Capture the cell that displays the provided text and extract its [X, Y] central coordinate. 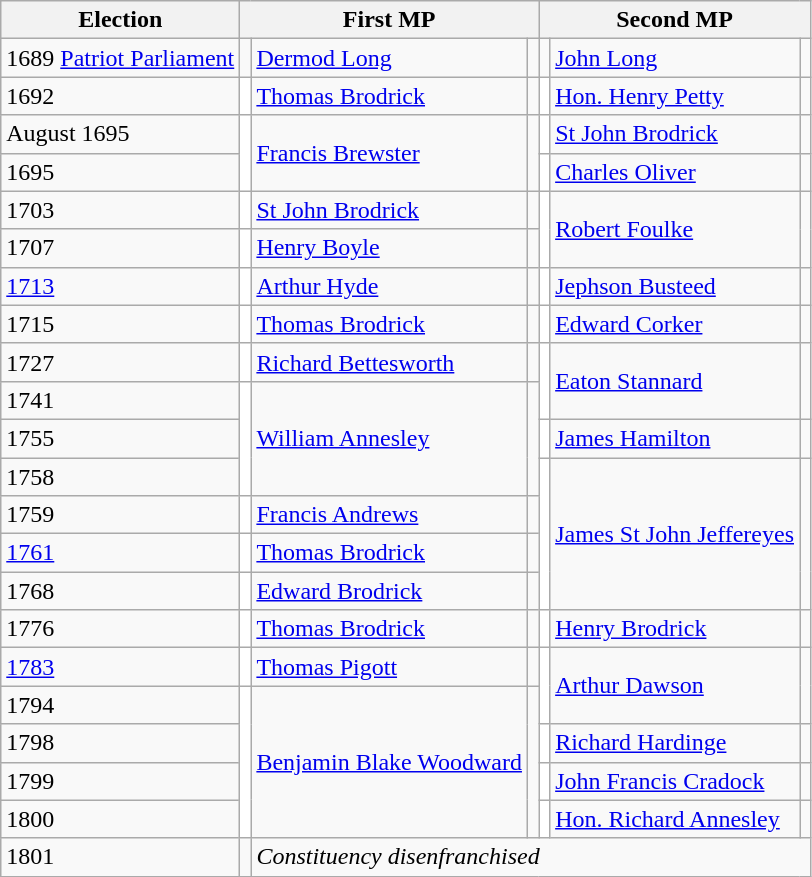
1759 [120, 515]
William Annesley [390, 438]
Charles Oliver [675, 172]
John Long [675, 58]
Dermod Long [390, 58]
1707 [120, 248]
August 1695 [120, 134]
Eaton Stannard [675, 381]
1783 [120, 667]
Francis Brewster [390, 153]
1715 [120, 324]
John Francis Cradock [675, 781]
1703 [120, 210]
Robert Foulke [675, 229]
1801 [120, 857]
Henry Brodrick [675, 629]
1727 [120, 362]
1794 [120, 705]
James St John Jeffereyes [675, 534]
Edward Corker [675, 324]
1800 [120, 819]
Arthur Hyde [390, 286]
Hon. Henry Petty [675, 96]
1761 [120, 553]
1758 [120, 477]
Thomas Pigott [390, 667]
Hon. Richard Annesley [675, 819]
Richard Bettesworth [390, 362]
1768 [120, 591]
Francis Andrews [390, 515]
Jephson Busteed [675, 286]
James Hamilton [675, 438]
Richard Hardinge [675, 743]
1741 [120, 400]
Second MP [675, 20]
Henry Boyle [390, 248]
Election [120, 20]
Edward Brodrick [390, 591]
Benjamin Blake Woodward [390, 762]
1798 [120, 743]
Arthur Dawson [675, 686]
1755 [120, 438]
1713 [120, 286]
First MP [390, 20]
1689 Patriot Parliament [120, 58]
1692 [120, 96]
1695 [120, 172]
1799 [120, 781]
Constituency disenfranchised [531, 857]
1776 [120, 629]
